Determine the [x, y] coordinate at the center of the cell enclosing the given text.  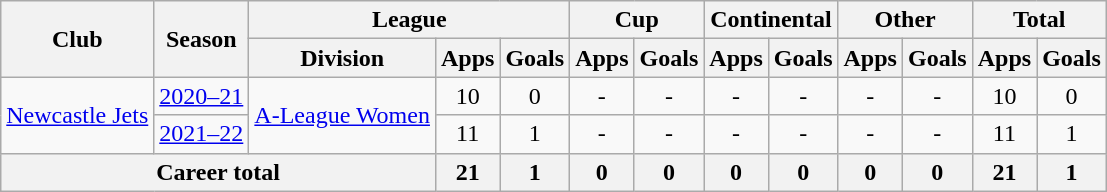
Newcastle Jets [78, 115]
League [410, 20]
2020–21 [202, 96]
Club [78, 39]
Cup [637, 20]
A-League Women [342, 115]
Season [202, 39]
Division [342, 58]
Total [1039, 20]
Other [905, 20]
2021–22 [202, 134]
Continental [771, 20]
Career total [218, 172]
